From the cell containing the given text, extract its center point as (X, Y) coordinate. 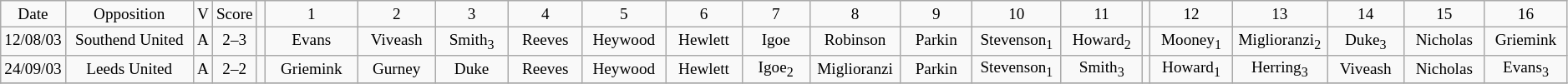
Igoe2 (775, 69)
9 (936, 14)
12/08/03 (33, 41)
Evans3 (1525, 69)
Herring3 (1280, 69)
Miglioranzi2 (1280, 41)
Evans (312, 41)
12 (1191, 14)
15 (1444, 14)
Mooney1 (1191, 41)
8 (855, 14)
Miglioranzi (855, 69)
Robinson (855, 41)
1 (312, 14)
4 (545, 14)
11 (1101, 14)
Igoe (775, 41)
2–2 (234, 69)
24/09/03 (33, 69)
Duke3 (1366, 41)
Opposition (129, 14)
Score (234, 14)
2–3 (234, 41)
Southend United (129, 41)
5 (624, 14)
13 (1280, 14)
6 (704, 14)
3 (472, 14)
Howard1 (1191, 69)
16 (1525, 14)
Howard2 (1101, 41)
Duke (472, 69)
2 (397, 14)
7 (775, 14)
Date (33, 14)
14 (1366, 14)
Leeds United (129, 69)
10 (1016, 14)
Gurney (397, 69)
V (202, 14)
